Extract the (X, Y) coordinate from the center of the cell holding the provided text.  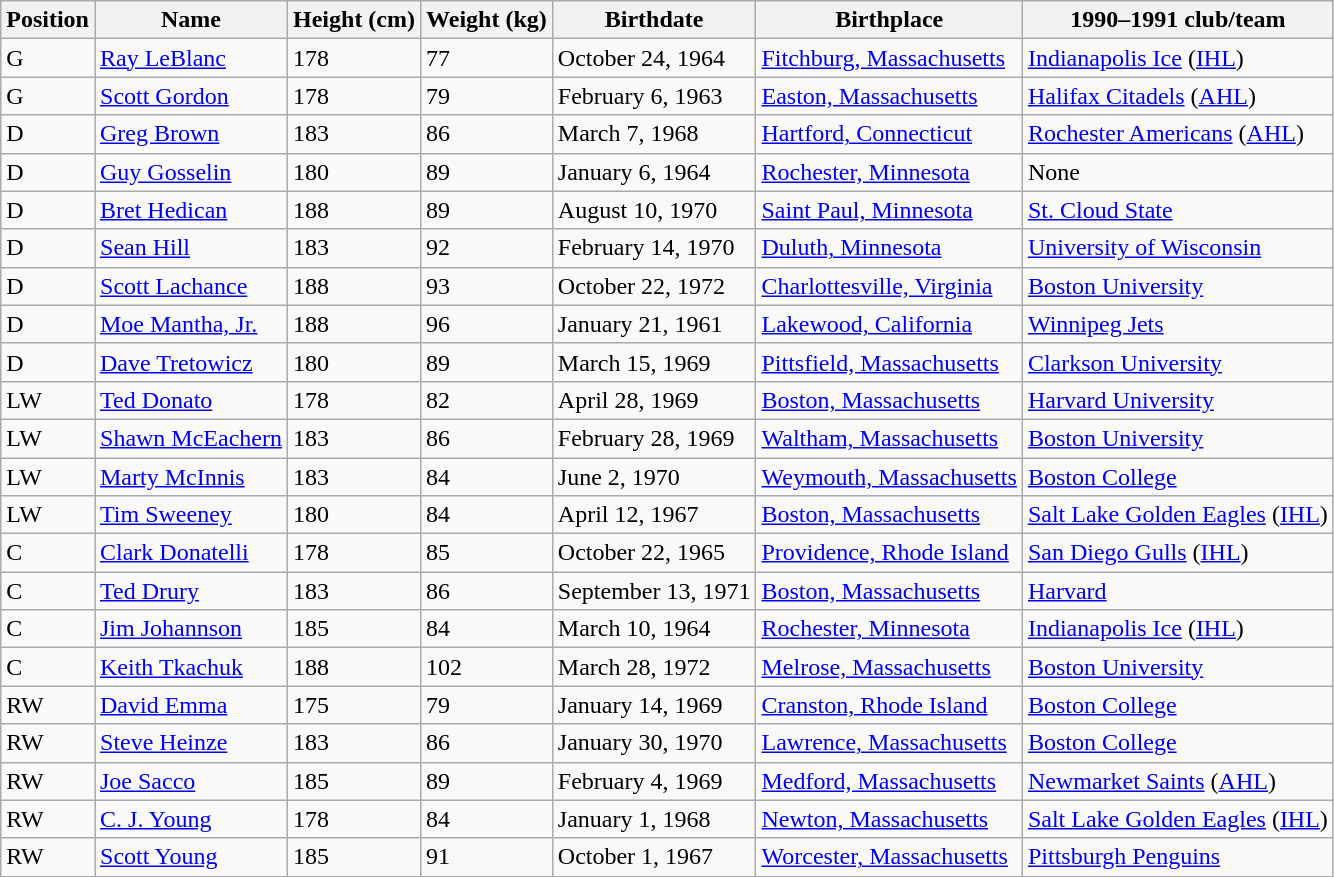
Height (cm) (354, 20)
September 13, 1971 (654, 591)
David Emma (190, 705)
96 (487, 324)
Dave Tretowicz (190, 362)
January 21, 1961 (654, 324)
Lawrence, Massachusetts (889, 743)
Scott Gordon (190, 96)
Winnipeg Jets (1178, 324)
Cranston, Rhode Island (889, 705)
April 28, 1969 (654, 400)
March 15, 1969 (654, 362)
Lakewood, California (889, 324)
St. Cloud State (1178, 210)
93 (487, 286)
October 22, 1965 (654, 553)
Marty McInnis (190, 477)
March 28, 1972 (654, 667)
June 2, 1970 (654, 477)
Halifax Citadels (AHL) (1178, 96)
Ted Drury (190, 591)
82 (487, 400)
Pittsfield, Massachusetts (889, 362)
Shawn McEachern (190, 438)
Bret Hedican (190, 210)
Clarkson University (1178, 362)
February 4, 1969 (654, 781)
San Diego Gulls (IHL) (1178, 553)
92 (487, 248)
Medford, Massachusetts (889, 781)
Moe Mantha, Jr. (190, 324)
August 10, 1970 (654, 210)
Worcester, Massachusetts (889, 857)
February 6, 1963 (654, 96)
April 12, 1967 (654, 515)
University of Wisconsin (1178, 248)
Steve Heinze (190, 743)
Joe Sacco (190, 781)
Newton, Massachusetts (889, 819)
77 (487, 58)
102 (487, 667)
Jim Johannson (190, 629)
Name (190, 20)
March 7, 1968 (654, 134)
Pittsburgh Penguins (1178, 857)
Newmarket Saints (AHL) (1178, 781)
Guy Gosselin (190, 172)
Ray LeBlanc (190, 58)
Keith Tkachuk (190, 667)
Fitchburg, Massachusetts (889, 58)
October 24, 1964 (654, 58)
Tim Sweeney (190, 515)
January 30, 1970 (654, 743)
Charlottesville, Virginia (889, 286)
1990–1991 club/team (1178, 20)
Easton, Massachusetts (889, 96)
Sean Hill (190, 248)
Hartford, Connecticut (889, 134)
91 (487, 857)
January 14, 1969 (654, 705)
Harvard University (1178, 400)
Birthdate (654, 20)
Weight (kg) (487, 20)
October 1, 1967 (654, 857)
Weymouth, Massachusetts (889, 477)
C. J. Young (190, 819)
Melrose, Massachusetts (889, 667)
Duluth, Minnesota (889, 248)
January 6, 1964 (654, 172)
Rochester Americans (AHL) (1178, 134)
Ted Donato (190, 400)
February 14, 1970 (654, 248)
Greg Brown (190, 134)
Position (48, 20)
Birthplace (889, 20)
February 28, 1969 (654, 438)
Saint Paul, Minnesota (889, 210)
October 22, 1972 (654, 286)
March 10, 1964 (654, 629)
Waltham, Massachusetts (889, 438)
175 (354, 705)
Harvard (1178, 591)
Scott Lachance (190, 286)
85 (487, 553)
None (1178, 172)
Clark Donatelli (190, 553)
Scott Young (190, 857)
Providence, Rhode Island (889, 553)
January 1, 1968 (654, 819)
